From the cell containing the given text, extract its center point as (X, Y) coordinate. 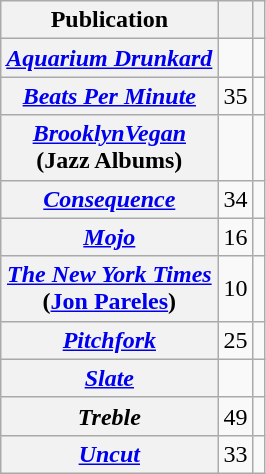
Uncut (110, 454)
Beats Per Minute (110, 96)
Pitchfork (110, 340)
Publication (110, 20)
25 (236, 340)
49 (236, 416)
BrooklynVegan(Jazz Albums) (110, 148)
35 (236, 96)
Slate (110, 378)
Treble (110, 416)
34 (236, 199)
10 (236, 288)
The New York Times(Jon Pareles) (110, 288)
Mojo (110, 237)
33 (236, 454)
16 (236, 237)
Consequence (110, 199)
Aquarium Drunkard (110, 58)
